Identify which cell holds the provided text, then report its (x, y) central coordinate. 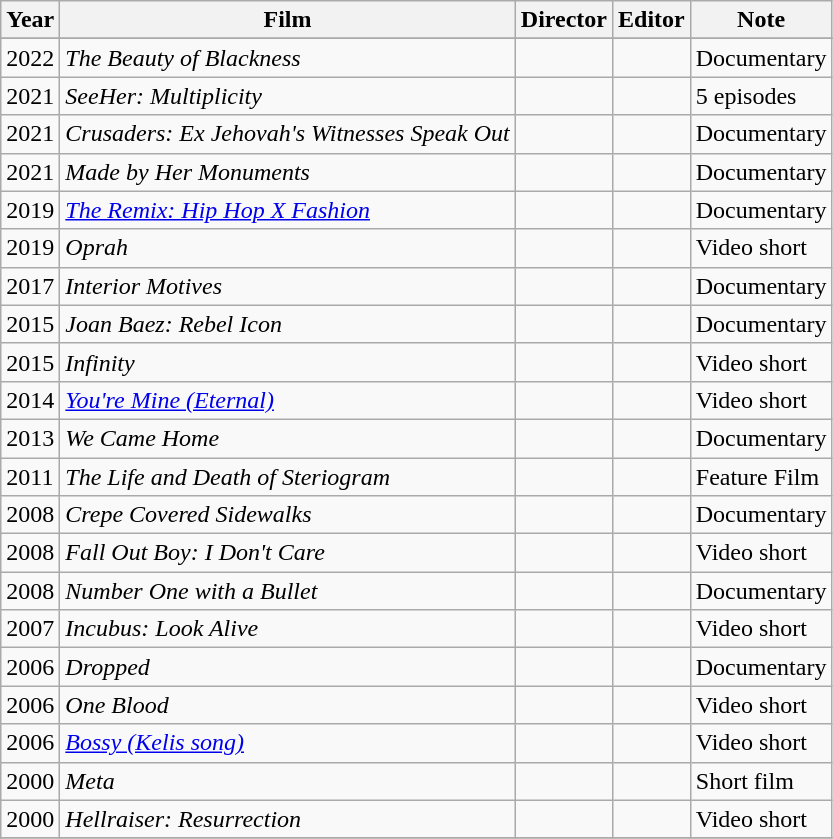
2022 (30, 58)
Incubus: Look Alive (288, 629)
Crepe Covered Sidewalks (288, 515)
SeeHer: Multiplicity (288, 96)
Note (761, 20)
Joan Baez: Rebel Icon (288, 324)
Meta (288, 781)
Bossy (Kelis song) (288, 743)
Feature Film (761, 477)
2007 (30, 629)
2013 (30, 438)
One Blood (288, 705)
Infinity (288, 362)
Year (30, 20)
The Life and Death of Steriogram (288, 477)
5 episodes (761, 96)
Crusaders: Ex Jehovah's Witnesses Speak Out (288, 134)
Film (288, 20)
Fall Out Boy: I Don't Care (288, 553)
Made by Her Monuments (288, 172)
The Beauty of Blackness (288, 58)
Oprah (288, 248)
Editor (652, 20)
The Remix: Hip Hop X Fashion (288, 210)
2017 (30, 286)
Interior Motives (288, 286)
2011 (30, 477)
Director (564, 20)
Number One with a Bullet (288, 591)
2014 (30, 400)
You're Mine (Eternal) (288, 400)
We Came Home (288, 438)
Short film (761, 781)
Hellraiser: Resurrection (288, 819)
Dropped (288, 667)
